Identify which cell holds the provided text, then report its [x, y] central coordinate. 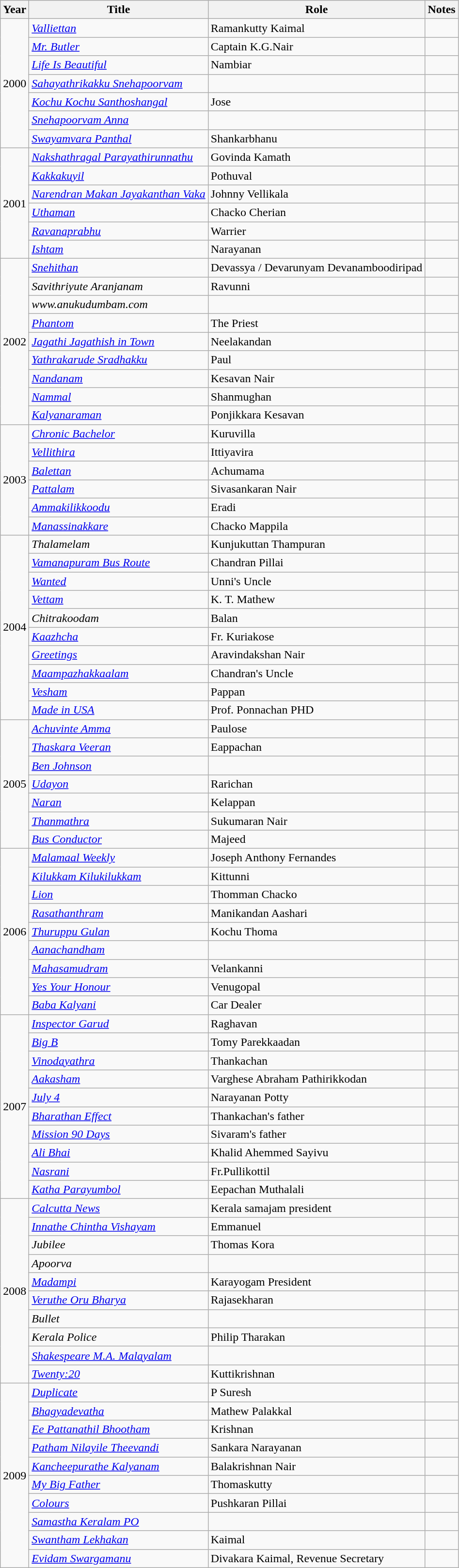
Jubilee [118, 1245]
Sivasankaran Nair [317, 489]
Lion [118, 895]
Kerala samajam president [317, 1208]
Ali Bhai [118, 1153]
Snehapoorvam Anna [118, 120]
Eepachan Muthalali [317, 1190]
Katha Parayumbol [118, 1190]
Karayogam President [317, 1282]
Warrier [317, 231]
Vesham [118, 692]
Pattalam [118, 489]
Jagathi Jagathish in Town [118, 342]
Kuruvilla [317, 434]
Valliettan [118, 28]
Ramankutty Kaimal [317, 28]
Emmanuel [317, 1226]
Shankarbhanu [317, 139]
Ishtam [118, 249]
Rasathanthram [118, 913]
Chacko Mappila [317, 526]
Thankachan [317, 1060]
Greetings [118, 655]
Velankanni [317, 968]
Aanachandham [118, 950]
Aravindakshan Nair [317, 655]
Ravunni [317, 286]
Mr. Butler [118, 47]
Captain K.G.Nair [317, 47]
Yes Your Honour [118, 987]
2002 [15, 342]
Thaskara Veeran [118, 747]
Devassya / Devarunyam Devanamboodiripad [317, 268]
Notes [442, 10]
2001 [15, 203]
K. T. Mathew [317, 600]
Kochu Thoma [317, 931]
Kaimal [317, 1540]
Bullet [118, 1319]
Ammakilikkoodu [118, 507]
Savithriyute Aranjanam [118, 286]
Rarichan [317, 784]
Pushkaran Pillai [317, 1503]
2009 [15, 1475]
Kancheepurathe Kalyanam [118, 1466]
Bhagyadevatha [118, 1411]
Fr. Kuriakose [317, 637]
Ittiyavira [317, 452]
Calcutta News [118, 1208]
Samastha Keralam PO [118, 1521]
Philip Tharakan [317, 1337]
Life Is Beautiful [118, 65]
Thankachan's father [317, 1116]
Veruthe Oru Bharya [118, 1300]
Johnny Vellikala [317, 194]
2004 [15, 628]
Sivaram's father [317, 1134]
Balan [317, 618]
Sahayathrikakku Snehapoorvam [118, 83]
Nakshathragal Parayathirunnathu [118, 157]
Divakara Kaimal, Revenue Secretary [317, 1558]
Year [15, 10]
Colours [118, 1503]
Varghese Abraham Pathirikkodan [317, 1079]
Twenty:20 [118, 1374]
Vettam [118, 600]
Fr.Pullikottil [317, 1171]
Jose [317, 102]
The Priest [317, 323]
Title [118, 10]
Thomman Chacko [317, 895]
Kerala Police [118, 1337]
Car Dealer [317, 1005]
Achuvinte Amma [118, 729]
Thomas Kora [317, 1245]
Bharathan Effect [118, 1116]
Raghavan [317, 1024]
2008 [15, 1291]
Prof. Ponnachan PHD [317, 710]
Kelappan [317, 802]
Neelakandan [317, 342]
Narayanan [317, 249]
Achumama [317, 470]
Evidam Swargamanu [118, 1558]
Mathew Palakkal [317, 1411]
Mission 90 Days [118, 1134]
Kuttikrishnan [317, 1374]
Ben Johnson [118, 765]
Kakkakuyil [118, 175]
Govinda Kamath [317, 157]
Chronic Bachelor [118, 434]
Thalamelam [118, 544]
Patham Nilayile Theevandi [118, 1448]
Paulose [317, 729]
Ee Pattanathil Bhootham [118, 1429]
Bus Conductor [118, 839]
Kunjukuttan Thampuran [317, 544]
P Suresh [317, 1392]
Nammal [118, 397]
2003 [15, 480]
Pappan [317, 692]
Swayamvara Panthal [118, 139]
Shanmughan [317, 397]
Sukumaran Nair [317, 821]
Manikandan Aashari [317, 913]
Kesavan Nair [317, 378]
Uthaman [118, 212]
Duplicate [118, 1392]
2005 [15, 784]
Manassinakkare [118, 526]
Thuruppu Gulan [118, 931]
Nambiar [317, 65]
Kaazhcha [118, 637]
Narayanan Potty [317, 1097]
Chitrakoodam [118, 618]
2000 [15, 83]
Ravanaprabhu [118, 231]
Mahasamudram [118, 968]
Vellithira [118, 452]
Paul [317, 360]
Shakespeare M.A. Malayalam [118, 1355]
Udayon [118, 784]
Khalid Ahemmed Sayivu [317, 1153]
Kochu Kochu Santhoshangal [118, 102]
Thanmathra [118, 821]
Chacko Cherian [317, 212]
Naran [118, 802]
Rajasekharan [317, 1300]
Wanted [118, 581]
Maampazhakkaalam [118, 673]
Balettan [118, 470]
2006 [15, 932]
Narendran Makan Jayakanthan Vaka [118, 194]
2007 [15, 1106]
Eradi [317, 507]
Baba Kalyani [118, 1005]
Made in USA [118, 710]
Kilukkam Kilukilukkam [118, 876]
Nasrani [118, 1171]
Apoorva [118, 1263]
July 4 [118, 1097]
Chandran's Uncle [317, 673]
Innathe Chintha Vishayam [118, 1226]
Joseph Anthony Fernandes [317, 858]
Nandanam [118, 378]
Pothuval [317, 175]
Eappachan [317, 747]
Swantham Lekhakan [118, 1540]
Ponjikkara Kesavan [317, 415]
My Big Father [118, 1485]
Vamanapuram Bus Route [118, 563]
Kalyanaraman [118, 415]
Thomaskutty [317, 1485]
Snehithan [118, 268]
Madampi [118, 1282]
Balakrishnan Nair [317, 1466]
Venugopal [317, 987]
Sankara Narayanan [317, 1448]
Krishnan [317, 1429]
Unni's Uncle [317, 581]
Vinodayathra [118, 1060]
Kittunni [317, 876]
Aakasham [118, 1079]
Role [317, 10]
Malamaal Weekly [118, 858]
Majeed [317, 839]
Yathrakarude Sradhakku [118, 360]
Tomy Parekkaadan [317, 1042]
www.anukudumbam.com [118, 305]
Inspector Garud [118, 1024]
Big B [118, 1042]
Chandran Pillai [317, 563]
Phantom [118, 323]
